Detect which cell encompasses the target text, then output its (x, y) center coordinate. 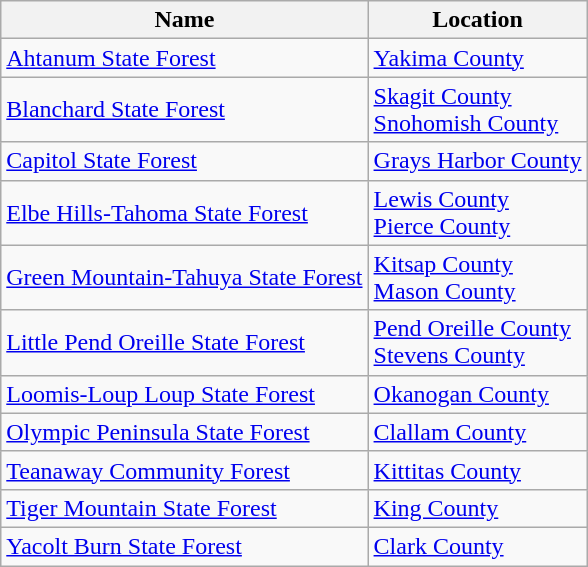
Clark County (478, 546)
Little Pend Oreille State Forest (184, 342)
Loomis-Loup Loup State Forest (184, 394)
Ahtanum State Forest (184, 58)
Capitol State Forest (184, 161)
Teanaway Community Forest (184, 470)
Name (184, 20)
Kittitas County (478, 470)
Olympic Peninsula State Forest (184, 432)
Elbe Hills-Tahoma State Forest (184, 212)
Yakima County (478, 58)
Blanchard State Forest (184, 110)
Lewis CountyPierce County (478, 212)
King County (478, 508)
Okanogan County (478, 394)
Yacolt Burn State Forest (184, 546)
Green Mountain-Tahuya State Forest (184, 278)
Grays Harbor County (478, 161)
Tiger Mountain State Forest (184, 508)
Kitsap CountyMason County (478, 278)
Location (478, 20)
Pend Oreille CountyStevens County (478, 342)
Clallam County (478, 432)
Skagit CountySnohomish County (478, 110)
